Pinpoint the cell where the given text exists, returning its [X, Y] midpoint coordinate. 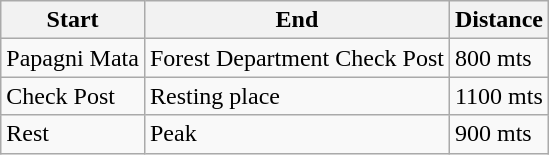
Papagni Mata [73, 58]
Distance [498, 20]
Rest [73, 134]
800 mts [498, 58]
Forest Department Check Post [296, 58]
Check Post [73, 96]
Resting place [296, 96]
End [296, 20]
Peak [296, 134]
Start [73, 20]
1100 mts [498, 96]
900 mts [498, 134]
